Find where the given text appears and provide that cell's center as [x, y] coordinate. 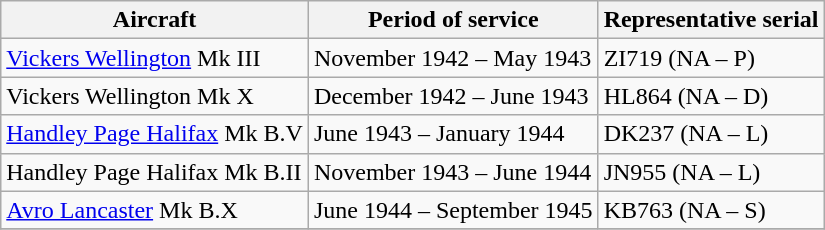
Vickers Wellington Mk III [155, 58]
ZI719 (NA – P) [711, 58]
June 1943 – January 1944 [453, 134]
November 1943 – June 1944 [453, 172]
Avro Lancaster Mk B.X [155, 210]
December 1942 – June 1943 [453, 96]
Representative serial [711, 20]
Handley Page Halifax Mk B.V [155, 134]
Handley Page Halifax Mk B.II [155, 172]
Vickers Wellington Mk X [155, 96]
JN955 (NA – L) [711, 172]
November 1942 – May 1943 [453, 58]
Period of service [453, 20]
June 1944 – September 1945 [453, 210]
HL864 (NA – D) [711, 96]
Aircraft [155, 20]
KB763 (NA – S) [711, 210]
DK237 (NA – L) [711, 134]
